Extract the [x, y] coordinate from the center of the cell holding the provided text.  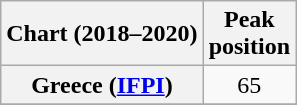
65 [249, 85]
Chart (2018–2020) [102, 34]
Greece (IFPI) [102, 85]
Peakposition [249, 34]
